Search for the cell housing the specified text and yield its (X, Y) center coordinate. 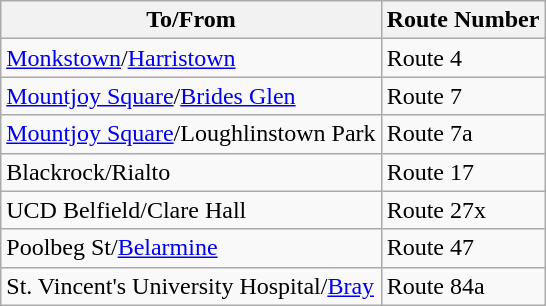
St. Vincent's University Hospital/Bray (191, 286)
Route Number (463, 20)
UCD Belfield/Clare Hall (191, 210)
Mountjoy Square/Loughlinstown Park (191, 134)
To/From (191, 20)
Route 17 (463, 172)
Route 4 (463, 58)
Poolbeg St/Belarmine (191, 248)
Mountjoy Square/Brides Glen (191, 96)
Route 27x (463, 210)
Route 7a (463, 134)
Route 84a (463, 286)
Blackrock/Rialto (191, 172)
Route 47 (463, 248)
Route 7 (463, 96)
Monkstown/Harristown (191, 58)
